Locate the cell with the specified text and output its [X, Y] center coordinate. 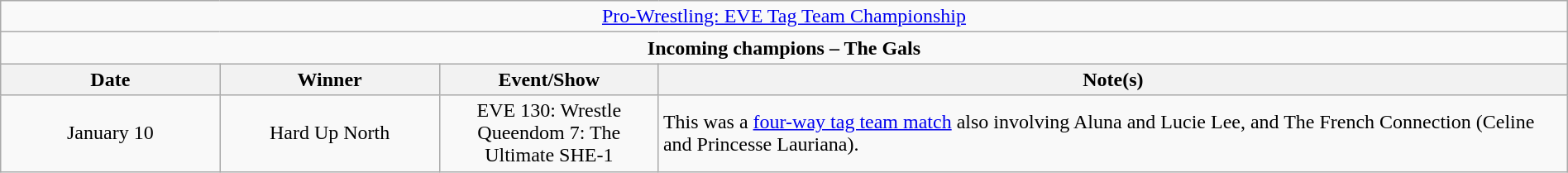
Incoming champions – The Gals [784, 48]
Hard Up North [329, 133]
January 10 [111, 133]
Pro-Wrestling: EVE Tag Team Championship [784, 17]
Event/Show [549, 79]
Date [111, 79]
This was a four-way tag team match also involving Aluna and Lucie Lee, and The French Connection (Celine and Princesse Lauriana). [1113, 133]
EVE 130: Wrestle Queendom 7: The Ultimate SHE-1 [549, 133]
Winner [329, 79]
Note(s) [1113, 79]
